Extract the (X, Y) coordinate from the center of the cell holding the provided text.  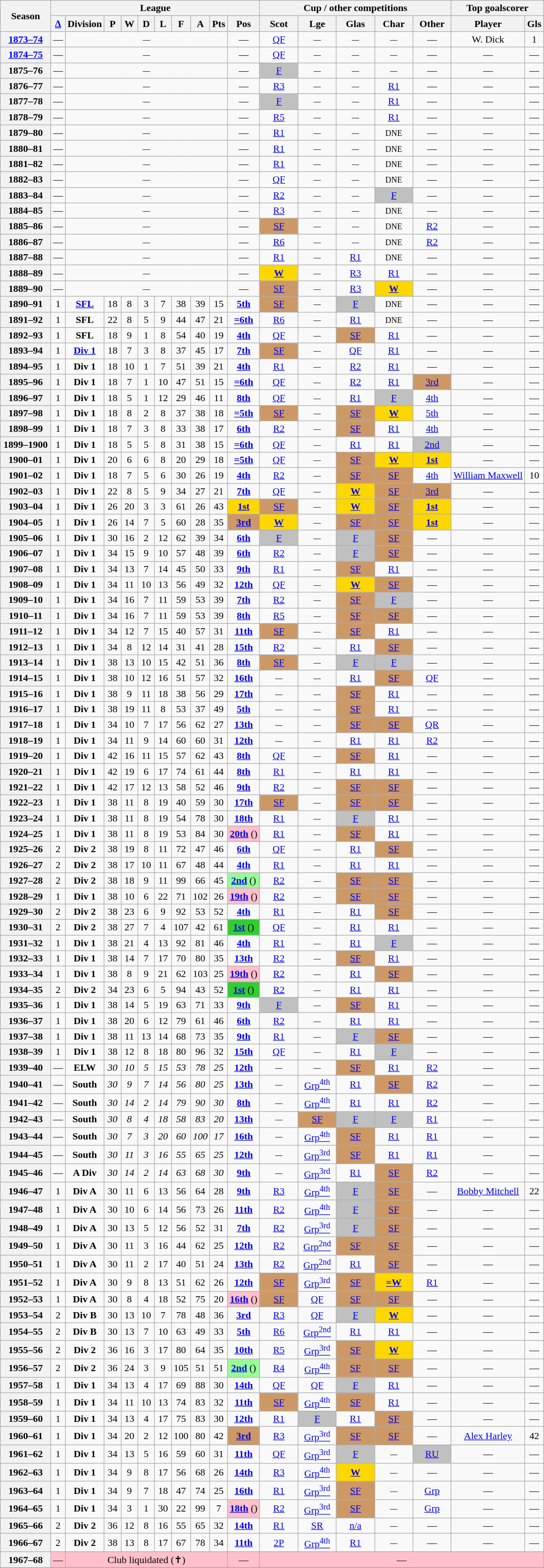
2P (279, 1543)
Scot (279, 24)
1895–96 (26, 382)
1954–55 (26, 1332)
103 (201, 974)
1903–04 (26, 507)
16th () (244, 1299)
1915–16 (26, 694)
Player (488, 24)
18th (244, 818)
1877–78 (26, 102)
=W (394, 1283)
1963–64 (26, 1491)
1951–52 (26, 1283)
1875–76 (26, 70)
1931–32 (26, 943)
1958–59 (26, 1402)
70 (181, 959)
1967–68 (26, 1560)
1935–36 (26, 1005)
72 (181, 849)
1959–60 (26, 1419)
ELW (84, 1067)
1932–33 (26, 959)
69 (181, 1385)
Other (432, 24)
R4 (279, 1368)
1938–39 (26, 1052)
QR (432, 725)
Pos (244, 24)
1966–67 (26, 1543)
1909–10 (26, 600)
1910–11 (26, 616)
1925–26 (26, 849)
1912–13 (26, 647)
1922–23 (26, 803)
1876–77 (26, 86)
1898–99 (26, 429)
1945–46 (26, 1173)
1948–49 (26, 1228)
1941–42 (26, 1103)
1890–91 (26, 304)
1891–92 (26, 320)
W. Dick (488, 39)
1907–08 (26, 569)
2nd (432, 444)
1939–40 (26, 1067)
1905–06 (26, 538)
1930–31 (26, 927)
1883–84 (26, 195)
Top goalscorer (497, 8)
1911–12 (26, 631)
Bobby Mitchell (488, 1191)
William Maxwell (488, 476)
1943–44 (26, 1136)
1920–21 (26, 772)
1879–80 (26, 133)
18th () (244, 1509)
20th () (244, 834)
41 (201, 647)
1896–97 (26, 397)
88 (201, 1385)
Season (26, 16)
1919–20 (26, 756)
1927–28 (26, 880)
1904–05 (26, 522)
1897–98 (26, 413)
1928–29 (26, 896)
1873–74 (26, 39)
102 (201, 896)
1937–38 (26, 1036)
A (201, 24)
1923–24 (26, 818)
Pts (219, 24)
1914–15 (26, 678)
1961–62 (26, 1454)
1929–30 (26, 911)
1960–61 (26, 1436)
1900–01 (26, 460)
1893–94 (26, 351)
1901–02 (26, 476)
∆ (58, 24)
1934–35 (26, 990)
SR (317, 1525)
1918–19 (26, 740)
1953–54 (26, 1315)
1940–41 (26, 1085)
1917–18 (26, 725)
A Div (84, 1173)
1942–43 (26, 1119)
n/a (356, 1525)
94 (181, 990)
1955–56 (26, 1350)
1885–86 (26, 226)
L (163, 24)
1947–48 (26, 1209)
1906–07 (26, 553)
1933–34 (26, 974)
1882–83 (26, 179)
1889–90 (26, 289)
90 (201, 1103)
66 (201, 880)
50 (201, 569)
1878–79 (26, 117)
1908–09 (26, 584)
1902–03 (26, 491)
1884–85 (26, 211)
Division (84, 24)
107 (181, 927)
Alex Harley (488, 1436)
1892–93 (26, 335)
1913–14 (26, 662)
1874–75 (26, 55)
81 (201, 943)
1899–1900 (26, 444)
1924–25 (26, 834)
1944–45 (26, 1155)
Club liquidated (✝) (147, 1560)
Glas (356, 24)
P (112, 24)
Cup / other competitions (355, 8)
1965–66 (26, 1525)
10th (244, 1350)
1887–88 (26, 257)
League (155, 8)
1926–27 (26, 865)
1916–17 (26, 709)
105 (181, 1368)
1921–22 (26, 787)
1950–51 (26, 1264)
1962–63 (26, 1473)
84 (201, 834)
1949–50 (26, 1246)
1936–37 (26, 1021)
1956–57 (26, 1368)
Gls (534, 24)
D (147, 24)
Lge (317, 24)
1952–53 (26, 1299)
1894–95 (26, 366)
1946–47 (26, 1191)
96 (201, 1052)
Char (394, 24)
1881–82 (26, 164)
1888–89 (26, 273)
RU (432, 1454)
1886–87 (26, 242)
1964–65 (26, 1509)
1880–81 (26, 148)
1957–58 (26, 1385)
